Provide the [X, Y] coordinate of the cell's center where the given text is located.  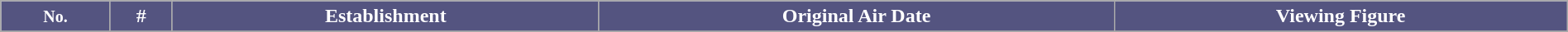
Viewing Figure [1341, 16]
Original Air Date [857, 16]
# [141, 16]
No. [55, 16]
Establishment [385, 16]
